Extract the (X, Y) coordinate from the center of the cell holding the provided text.  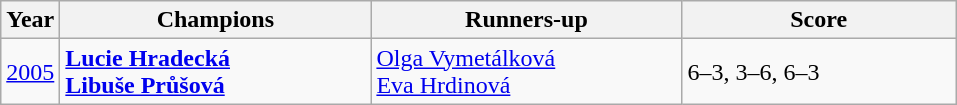
Champions (216, 20)
Runners-up (526, 20)
2005 (30, 72)
Lucie Hradecká Libuše Průšová (216, 72)
Year (30, 20)
Score (819, 20)
6–3, 3–6, 6–3 (819, 72)
Olga Vymetálková Eva Hrdinová (526, 72)
